Detect which cell encompasses the target text, then output its [X, Y] center coordinate. 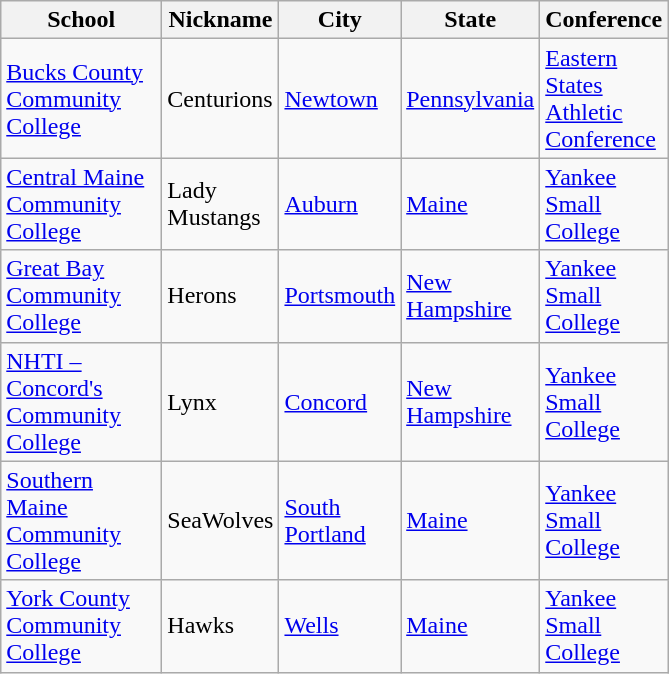
Conference [604, 20]
Auburn [340, 204]
Centurions [220, 98]
York County Community College [82, 626]
Nickname [220, 20]
School [82, 20]
Central Maine Community College [82, 204]
Southern Maine Community College [82, 520]
Newtown [340, 98]
Herons [220, 296]
Lady Mustangs [220, 204]
Wells [340, 626]
Hawks [220, 626]
State [470, 20]
City [340, 20]
SeaWolves [220, 520]
Great Bay Community College [82, 296]
Bucks County Community College [82, 98]
Lynx [220, 402]
Portsmouth [340, 296]
Concord [340, 402]
South Portland [340, 520]
Pennsylvania [470, 98]
NHTI – Concord's Community College [82, 402]
Eastern States Athletic Conference [604, 98]
